Locate the cell with the specified text and output its (x, y) center coordinate. 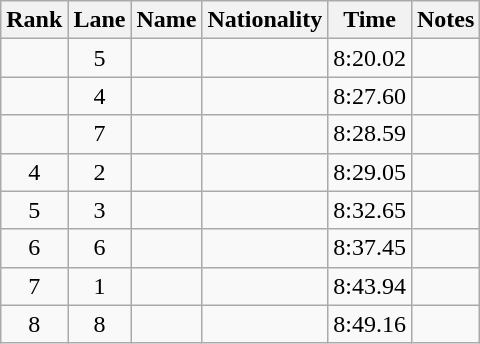
Lane (100, 20)
8:32.65 (370, 210)
Notes (445, 20)
8:49.16 (370, 324)
8:20.02 (370, 58)
8:43.94 (370, 286)
Nationality (265, 20)
2 (100, 172)
8:37.45 (370, 248)
Time (370, 20)
Rank (34, 20)
8:28.59 (370, 134)
8:29.05 (370, 172)
8:27.60 (370, 96)
Name (166, 20)
1 (100, 286)
3 (100, 210)
